Search for the cell housing the specified text and yield its (x, y) center coordinate. 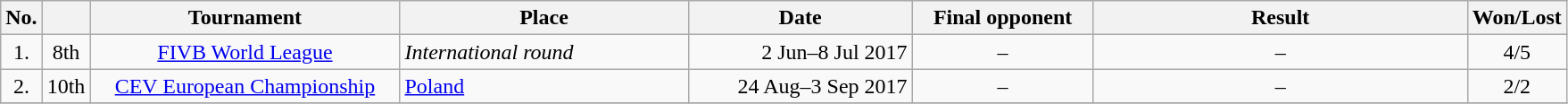
1. (21, 52)
2 Jun–8 Jul 2017 (800, 52)
FIVB World League (245, 52)
Final opponent (1003, 18)
10th (66, 86)
8th (66, 52)
No. (21, 18)
24 Aug–3 Sep 2017 (800, 86)
Date (800, 18)
Won/Lost (1517, 18)
Tournament (245, 18)
Place (544, 18)
2/2 (1517, 86)
International round (544, 52)
Result (1280, 18)
2. (21, 86)
4/5 (1517, 52)
CEV European Championship (245, 86)
Poland (544, 86)
